Extract the [x, y] coordinate from the center of the cell holding the provided text.  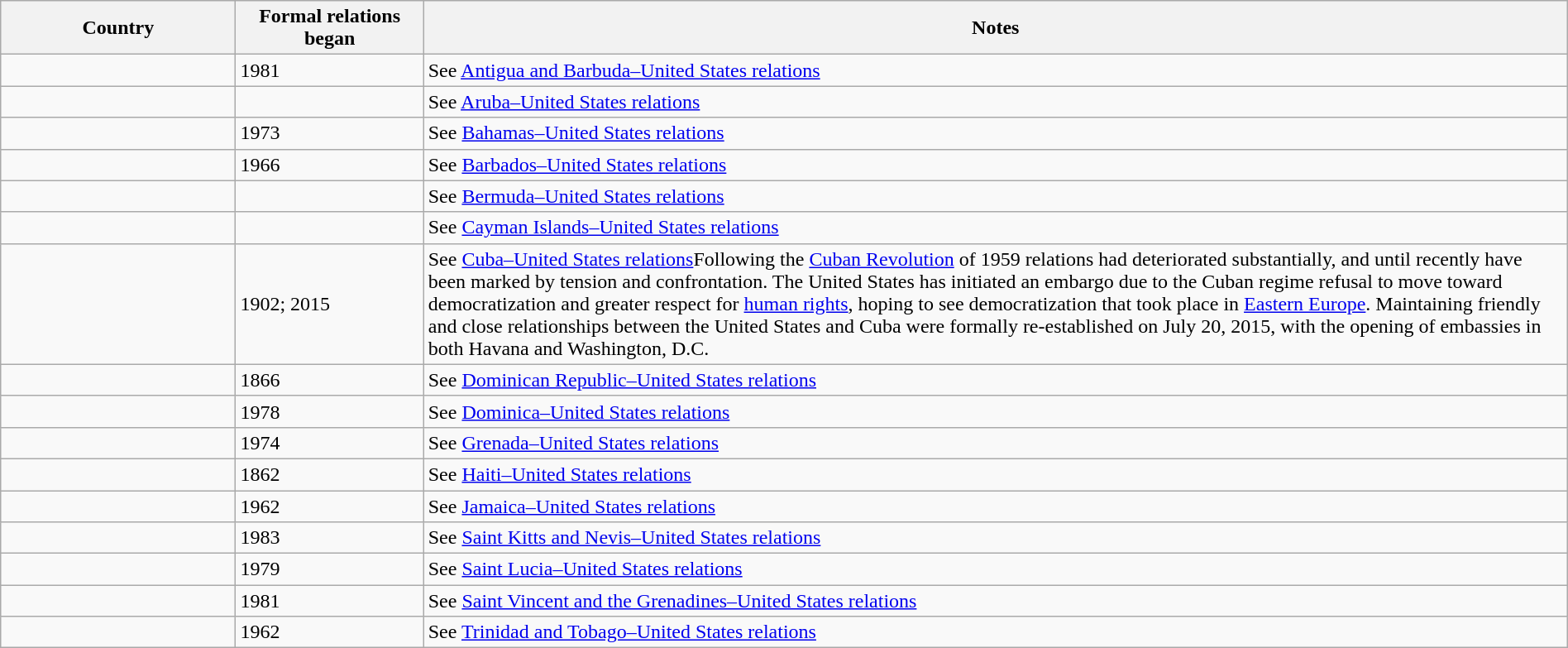
1866 [329, 380]
1983 [329, 538]
1974 [329, 443]
See Antigua and Barbuda–United States relations [996, 70]
Formal relations began [329, 28]
See Saint Vincent and the Grenadines–United States relations [996, 601]
1966 [329, 165]
See Trinidad and Tobago–United States relations [996, 632]
1862 [329, 474]
1973 [329, 133]
See Cayman Islands–United States relations [996, 228]
1979 [329, 569]
Notes [996, 28]
See Dominican Republic–United States relations [996, 380]
See Saint Kitts and Nevis–United States relations [996, 538]
See Aruba–United States relations [996, 102]
See Barbados–United States relations [996, 165]
See Grenada–United States relations [996, 443]
See Saint Lucia–United States relations [996, 569]
1902; 2015 [329, 304]
See Haiti–United States relations [996, 474]
See Jamaica–United States relations [996, 506]
See Bahamas–United States relations [996, 133]
See Dominica–United States relations [996, 411]
1978 [329, 411]
Country [118, 28]
See Bermuda–United States relations [996, 196]
